Scan for the cell matching the given text and deliver its [X, Y] coordinate at center. 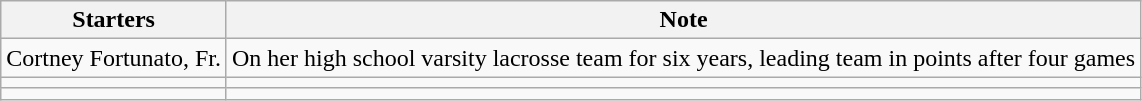
On her high school varsity lacrosse team for six years, leading team in points after four games [683, 58]
Cortney Fortunato, Fr. [114, 58]
Starters [114, 20]
Note [683, 20]
